Extract the [X, Y] coordinate from the center of the cell holding the provided text.  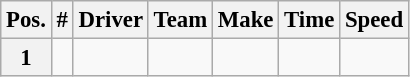
1 [26, 58]
Driver [110, 20]
Pos. [26, 20]
Time [310, 20]
Speed [374, 20]
Make [246, 20]
# [62, 20]
Team [180, 20]
